Output the (X, Y) coordinate of the center of the cell containing the given text.  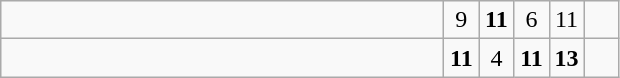
6 (532, 20)
13 (566, 58)
9 (462, 20)
4 (496, 58)
